Capture the cell that displays the provided text and extract its [X, Y] central coordinate. 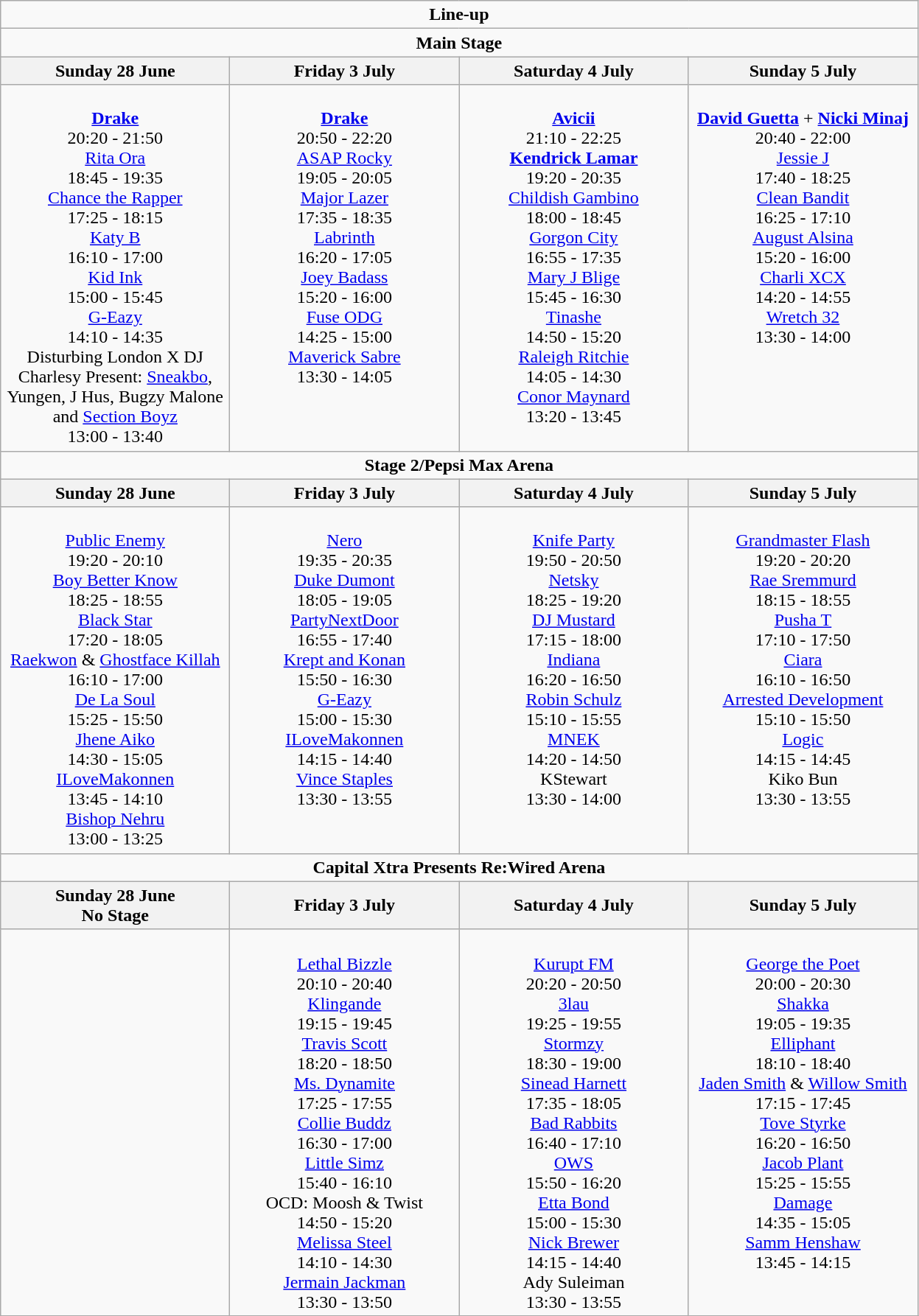
Stage 2/Pepsi Max Arena [459, 465]
Main Stage [459, 43]
Capital Xtra Presents Re:Wired Arena [459, 867]
Line-up [459, 15]
Sunday 28 JuneNo Stage [115, 905]
